From the cell containing the given text, extract its center point as (X, Y) coordinate. 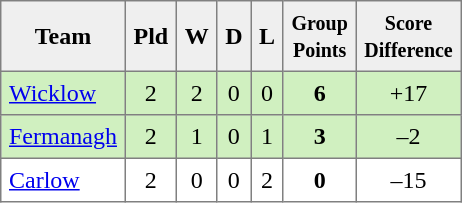
D (234, 36)
Carlow (63, 180)
Fermanagh (63, 137)
ScoreDifference (408, 36)
W (196, 36)
Pld (150, 36)
6 (320, 93)
Team (63, 36)
3 (320, 137)
L (268, 36)
Wicklow (63, 93)
GroupPoints (320, 36)
+17 (408, 93)
–2 (408, 137)
–15 (408, 180)
